Capture the cell that displays the provided text and extract its [x, y] central coordinate. 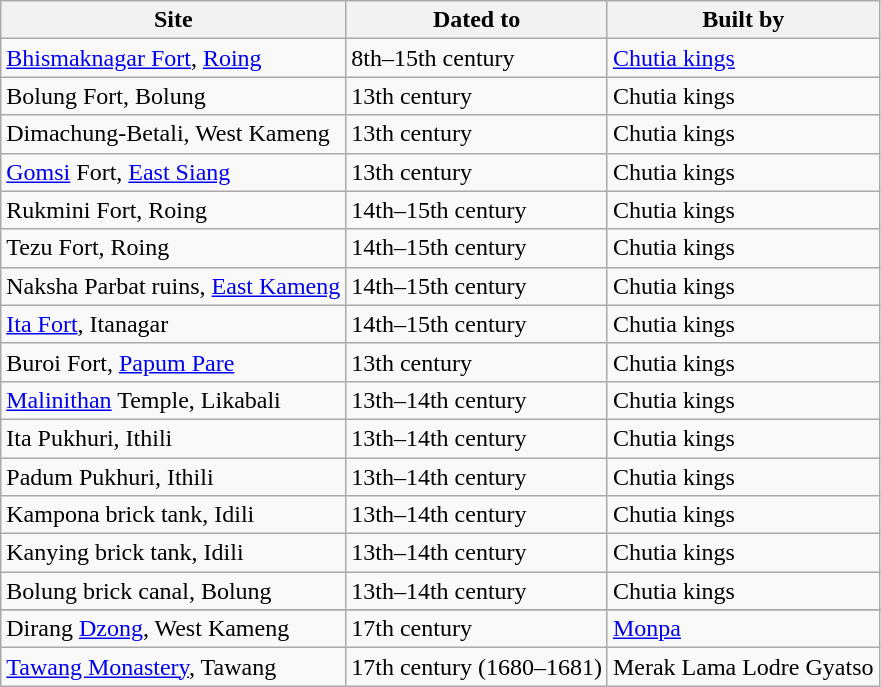
17th century (1680–1681) [477, 667]
Ita Pukhuri, Ithili [174, 438]
Dated to [477, 20]
Ita Fort, Itanagar [174, 324]
Rukmini Fort, Roing [174, 210]
Built by [743, 20]
Bhismaknagar Fort, Roing [174, 58]
Malinithan Temple, Likabali [174, 400]
Gomsi Fort, East Siang [174, 172]
Tawang Monastery, Tawang [174, 667]
Bolung brick canal, Bolung [174, 591]
Merak Lama Lodre Gyatso [743, 667]
Bolung Fort, Bolung [174, 96]
Tezu Fort, Roing [174, 248]
Padum Pukhuri, Ithili [174, 477]
Kanying brick tank, Idili [174, 553]
Buroi Fort, Papum Pare [174, 362]
Site [174, 20]
Monpa [743, 629]
Dirang Dzong, West Kameng [174, 629]
Kampona brick tank, Idili [174, 515]
Naksha Parbat ruins, East Kameng [174, 286]
Dimachung-Betali, West Kameng [174, 134]
17th century [477, 629]
8th–15th century [477, 58]
